Search for the cell housing the specified text and yield its (x, y) center coordinate. 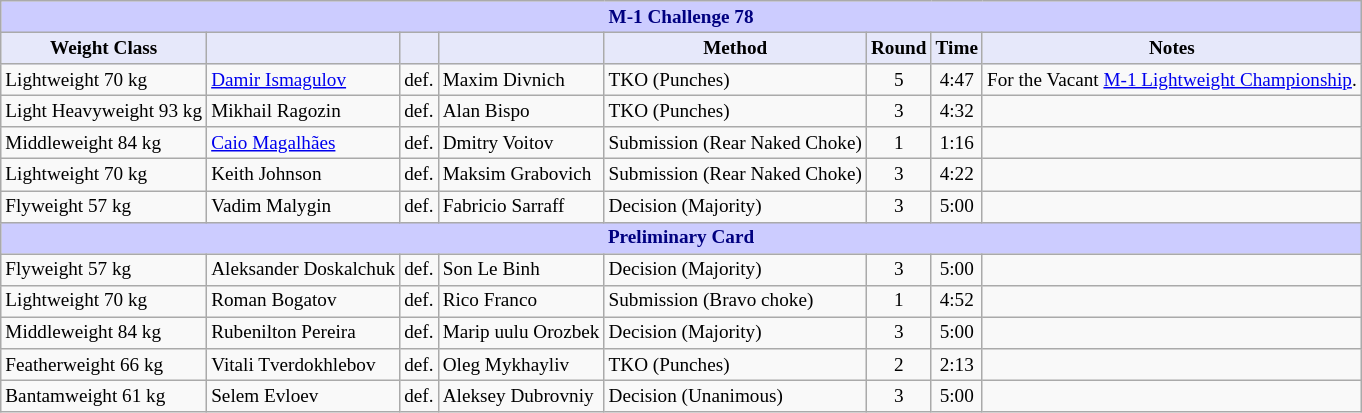
4:52 (956, 301)
Light Heavyweight 93 kg (104, 111)
4:22 (956, 175)
Maxim Divnich (521, 80)
Rico Franco (521, 301)
Featherweight 66 kg (104, 365)
Vadim Malygin (304, 206)
Aleksey Dubrovniy (521, 396)
Maksim Grabovich (521, 175)
Son Le Binh (521, 270)
Round (898, 48)
4:47 (956, 80)
Keith Johnson (304, 175)
2:13 (956, 365)
Time (956, 48)
Alan Bispo (521, 111)
Weight Class (104, 48)
Decision (Unanimous) (735, 396)
Bantamweight 61 kg (104, 396)
Aleksander Doskalchuk (304, 270)
Rubenilton Pereira (304, 333)
5 (898, 80)
Oleg Mykhayliv (521, 365)
Roman Bogatov (304, 301)
Caio Magalhães (304, 143)
Fabricio Sarraff (521, 206)
2 (898, 365)
Marip uulu Orozbek (521, 333)
Notes (1172, 48)
Damir Ismagulov (304, 80)
Submission (Bravo choke) (735, 301)
Dmitry Voitov (521, 143)
M-1 Challenge 78 (682, 17)
Mikhail Ragozin (304, 111)
1:16 (956, 143)
Preliminary Card (682, 238)
Vitali Tverdokhlebov (304, 365)
4:32 (956, 111)
For the Vacant M-1 Lightweight Championship. (1172, 80)
Selem Evloev (304, 396)
Method (735, 48)
